Provide the (X, Y) coordinate of the cell's center where the given text is located.  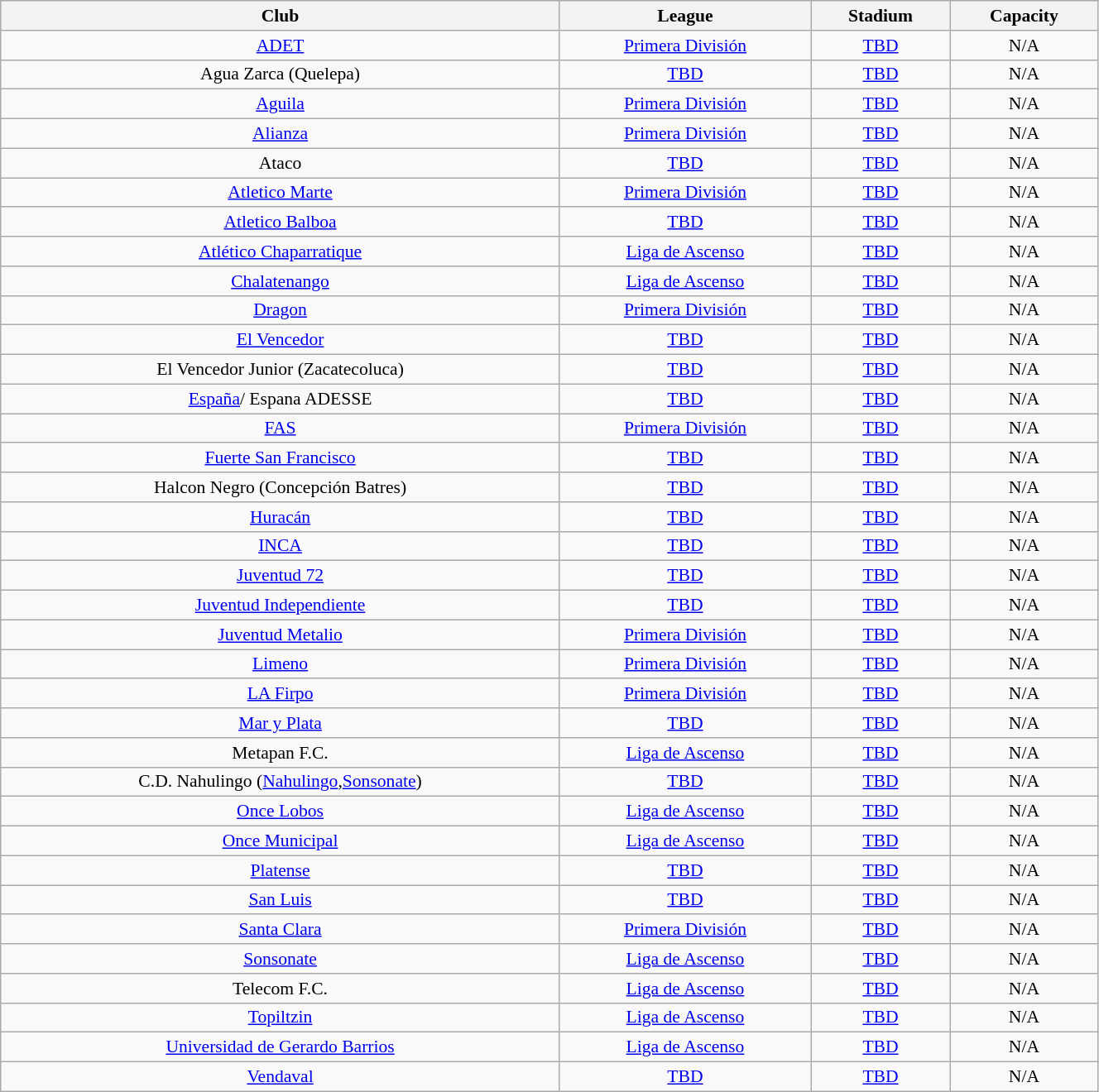
España/ Espana ADESSE (281, 399)
Atletico Marte (281, 193)
Halcon Negro (Concepción Batres) (281, 487)
El Vencedor (281, 340)
Club (281, 16)
San Luis (281, 900)
Ataco (281, 163)
Once Lobos (281, 812)
Atletico Balboa (281, 223)
Stadium (881, 16)
Metapan F.C. (281, 753)
C.D. Nahulingo (Nahulingo,Sonsonate) (281, 782)
Universidad de Gerardo Barrios (281, 1047)
Dragon (281, 310)
Juventud 72 (281, 576)
Telecom F.C. (281, 989)
Sonsonate (281, 959)
El Vencedor Junior (Zacatecoluca) (281, 370)
INCA (281, 546)
Fuerte San Francisco (281, 458)
Once Municipal (281, 841)
Juventud Metalio (281, 635)
Vendaval (281, 1077)
Huracán (281, 517)
Platense (281, 870)
Santa Clara (281, 930)
Chalatenango (281, 281)
League (685, 16)
Atlético Chaparratique (281, 251)
Alianza (281, 134)
Topiltzin (281, 1018)
FAS (281, 429)
Capacity (1024, 16)
Agua Zarca (Quelepa) (281, 74)
Mar y Plata (281, 723)
Juventud Independiente (281, 606)
LA Firpo (281, 694)
Limeno (281, 664)
Aguila (281, 104)
ADET (281, 45)
